Identify which cell holds the provided text, then report its [x, y] central coordinate. 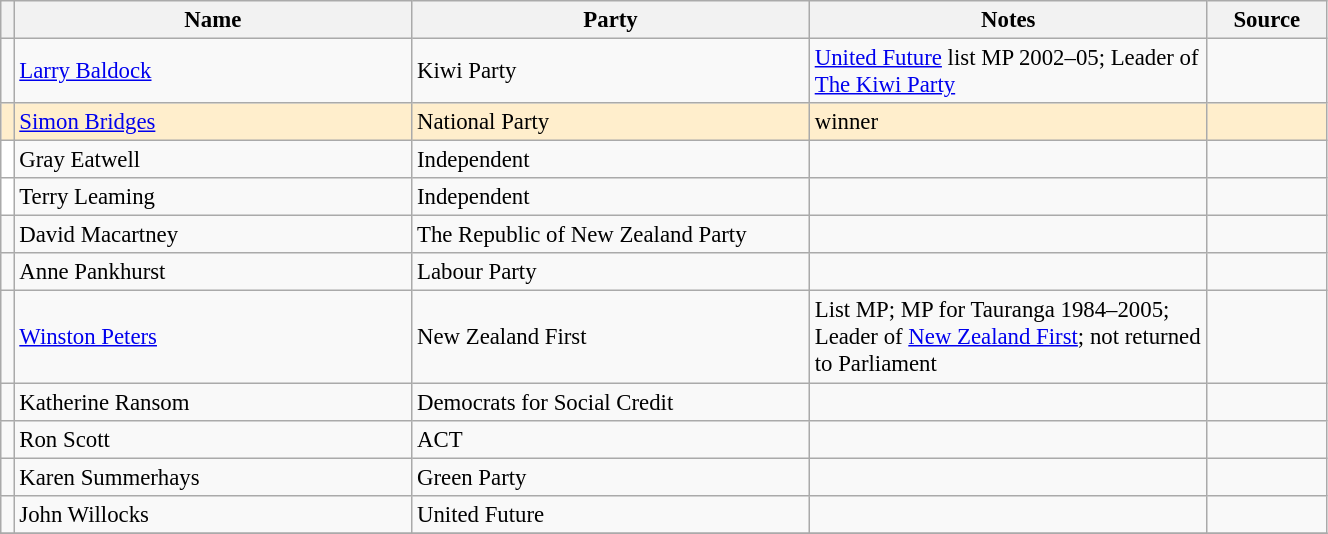
Democrats for Social Credit [611, 402]
List MP; MP for Tauranga 1984–2005; Leader of New Zealand First; not returned to Parliament [1008, 337]
David Macartney [213, 235]
United Future [611, 514]
Terry Leaming [213, 197]
Ron Scott [213, 439]
Name [213, 20]
National Party [611, 122]
Gray Eatwell [213, 160]
Notes [1008, 20]
United Future list MP 2002–05; Leader of The Kiwi Party [1008, 72]
ACT [611, 439]
winner [1008, 122]
Green Party [611, 477]
Source [1266, 20]
Party [611, 20]
The Republic of New Zealand Party [611, 235]
Anne Pankhurst [213, 273]
Karen Summerhays [213, 477]
New Zealand First [611, 337]
Kiwi Party [611, 72]
Labour Party [611, 273]
John Willocks [213, 514]
Winston Peters [213, 337]
Katherine Ransom [213, 402]
Larry Baldock [213, 72]
Simon Bridges [213, 122]
